Identify which cell holds the provided text, then report its [X, Y] central coordinate. 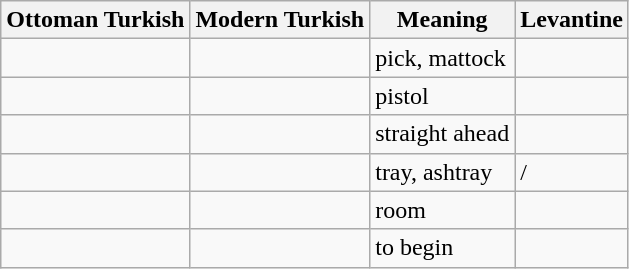
straight ahead [442, 134]
room [442, 210]
Levantine [572, 20]
Meaning [442, 20]
pistol [442, 96]
Modern Turkish [280, 20]
Ottoman Turkish [96, 20]
/ [572, 172]
to begin [442, 248]
pick, mattock [442, 58]
tray, ashtray [442, 172]
